Provide the (x, y) coordinate of the cell's center where the given text is located.  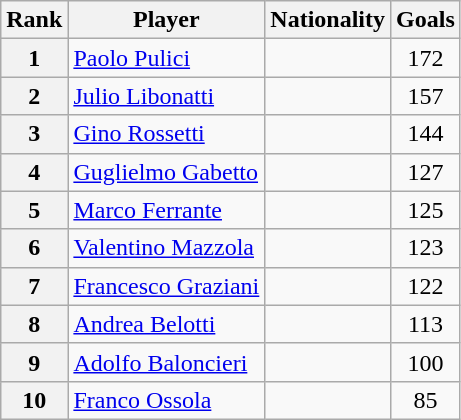
144 (426, 134)
6 (34, 248)
Francesco Graziani (166, 286)
100 (426, 362)
172 (426, 58)
127 (426, 172)
10 (34, 400)
Nationality (328, 20)
8 (34, 324)
1 (34, 58)
Guglielmo Gabetto (166, 172)
2 (34, 96)
Marco Ferrante (166, 210)
9 (34, 362)
123 (426, 248)
85 (426, 400)
Franco Ossola (166, 400)
Player (166, 20)
Valentino Mazzola (166, 248)
Rank (34, 20)
7 (34, 286)
Adolfo Baloncieri (166, 362)
Goals (426, 20)
Gino Rossetti (166, 134)
Andrea Belotti (166, 324)
Paolo Pulici (166, 58)
4 (34, 172)
125 (426, 210)
157 (426, 96)
5 (34, 210)
3 (34, 134)
113 (426, 324)
122 (426, 286)
Julio Libonatti (166, 96)
